For the text-containing cell, return its midpoint in [X, Y] coordinate format. 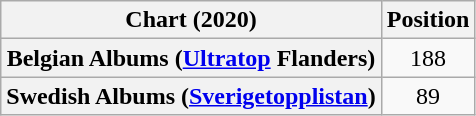
188 [428, 58]
89 [428, 96]
Belgian Albums (Ultratop Flanders) [191, 58]
Swedish Albums (Sverigetopplistan) [191, 96]
Position [428, 20]
Chart (2020) [191, 20]
